Provide the (x, y) coordinate of the cell's center where the given text is located.  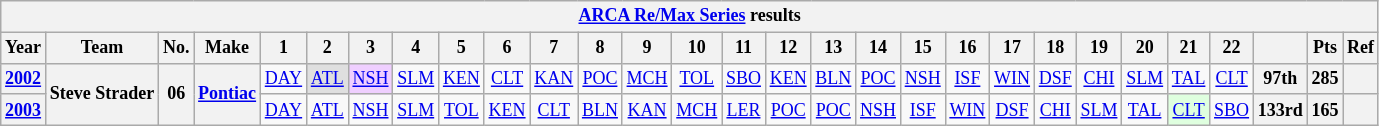
Year (24, 48)
13 (834, 48)
Team (102, 48)
21 (1188, 48)
165 (1325, 110)
8 (600, 48)
No. (176, 48)
285 (1325, 78)
Pts (1325, 48)
3 (370, 48)
ARCA Re/Max Series results (690, 16)
Pontiac (228, 94)
14 (878, 48)
22 (1232, 48)
5 (462, 48)
18 (1055, 48)
133rd (1280, 110)
11 (744, 48)
20 (1145, 48)
2 (327, 48)
19 (1099, 48)
12 (788, 48)
16 (968, 48)
06 (176, 94)
9 (647, 48)
LER (744, 110)
1 (283, 48)
7 (554, 48)
2003 (24, 110)
Ref (1361, 48)
Steve Strader (102, 94)
2002 (24, 78)
17 (1012, 48)
4 (416, 48)
97th (1280, 78)
Make (228, 48)
6 (507, 48)
15 (922, 48)
10 (697, 48)
